Scan for the cell matching the given text and deliver its (x, y) coordinate at center. 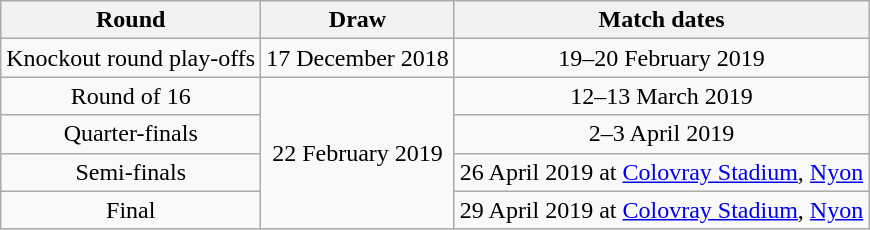
Semi-finals (131, 172)
Final (131, 210)
Round of 16 (131, 96)
Quarter-finals (131, 134)
17 December 2018 (358, 58)
22 February 2019 (358, 153)
12–13 March 2019 (661, 96)
29 April 2019 at Colovray Stadium, Nyon (661, 210)
2–3 April 2019 (661, 134)
Draw (358, 20)
Knockout round play-offs (131, 58)
Match dates (661, 20)
26 April 2019 at Colovray Stadium, Nyon (661, 172)
Round (131, 20)
19–20 February 2019 (661, 58)
